From the cell containing the given text, extract its center point as [x, y] coordinate. 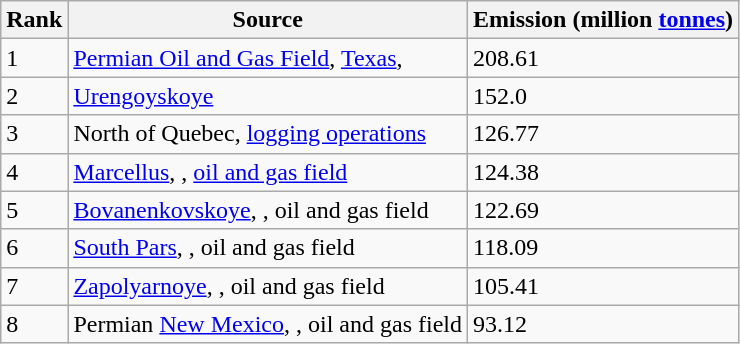
Marcellus, , oil and gas field [268, 172]
Source [268, 20]
124.38 [604, 172]
Zapolyarnoye, , oil and gas field [268, 286]
5 [34, 210]
4 [34, 172]
8 [34, 324]
Urengoyskoye [268, 96]
Permian New Mexico, , oil and gas field [268, 324]
2 [34, 96]
122.69 [604, 210]
152.0 [604, 96]
3 [34, 134]
Emission (million tonnes) [604, 20]
105.41 [604, 286]
118.09 [604, 248]
Bovanenkovskoye, , oil and gas field [268, 210]
6 [34, 248]
South Pars, , oil and gas field [268, 248]
Rank [34, 20]
208.61 [604, 58]
Permian Oil and Gas Field, Texas, [268, 58]
93.12 [604, 324]
North of Quebec, logging operations [268, 134]
7 [34, 286]
126.77 [604, 134]
1 [34, 58]
